Capture the cell that displays the provided text and extract its (X, Y) central coordinate. 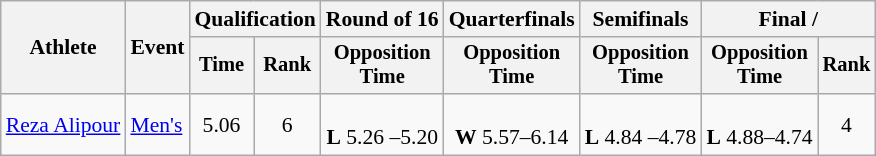
Round of 16 (382, 19)
Reza Alipour (64, 124)
Semifinals (641, 19)
L 5.26 –5.20 (382, 124)
Men's (157, 124)
Quarterfinals (512, 19)
L 4.88–4.74 (759, 124)
Qualification (254, 19)
Athlete (64, 48)
Time (221, 66)
Event (157, 48)
Final / (788, 19)
5.06 (221, 124)
W 5.57–6.14 (512, 124)
6 (288, 124)
4 (847, 124)
L 4.84 –4.78 (641, 124)
